Output the (X, Y) coordinate of the center of the cell containing the given text.  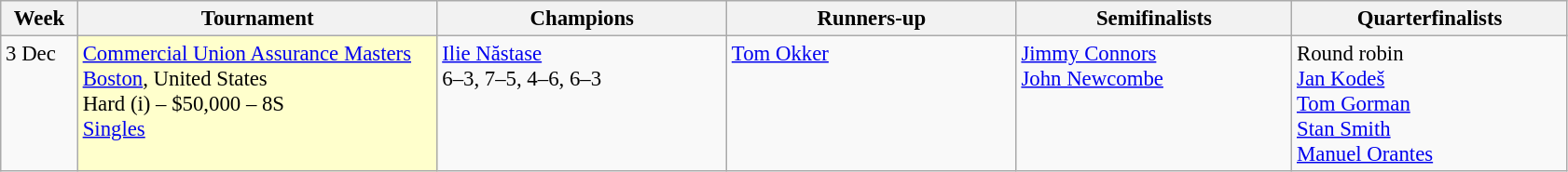
Champions (582, 19)
Runners-up (873, 19)
Round robin Jan Kodeš Tom Gorman Stan Smith Manuel Orantes (1430, 104)
Week (39, 19)
Jimmy Connors John Newcombe (1154, 104)
Ilie Năstase 6–3, 7–5, 4–6, 6–3 (582, 104)
Tom Okker (873, 104)
Semifinalists (1154, 19)
Quarterfinalists (1430, 19)
Commercial Union Assurance Masters Boston, United States Hard (i) – $50,000 – 8S Singles (257, 104)
3 Dec (39, 104)
Tournament (257, 19)
